Capture the cell that displays the provided text and extract its [X, Y] central coordinate. 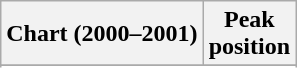
Chart (2000–2001) [102, 34]
Peakposition [249, 34]
